Determine the (X, Y) coordinate at the center of the cell enclosing the given text.  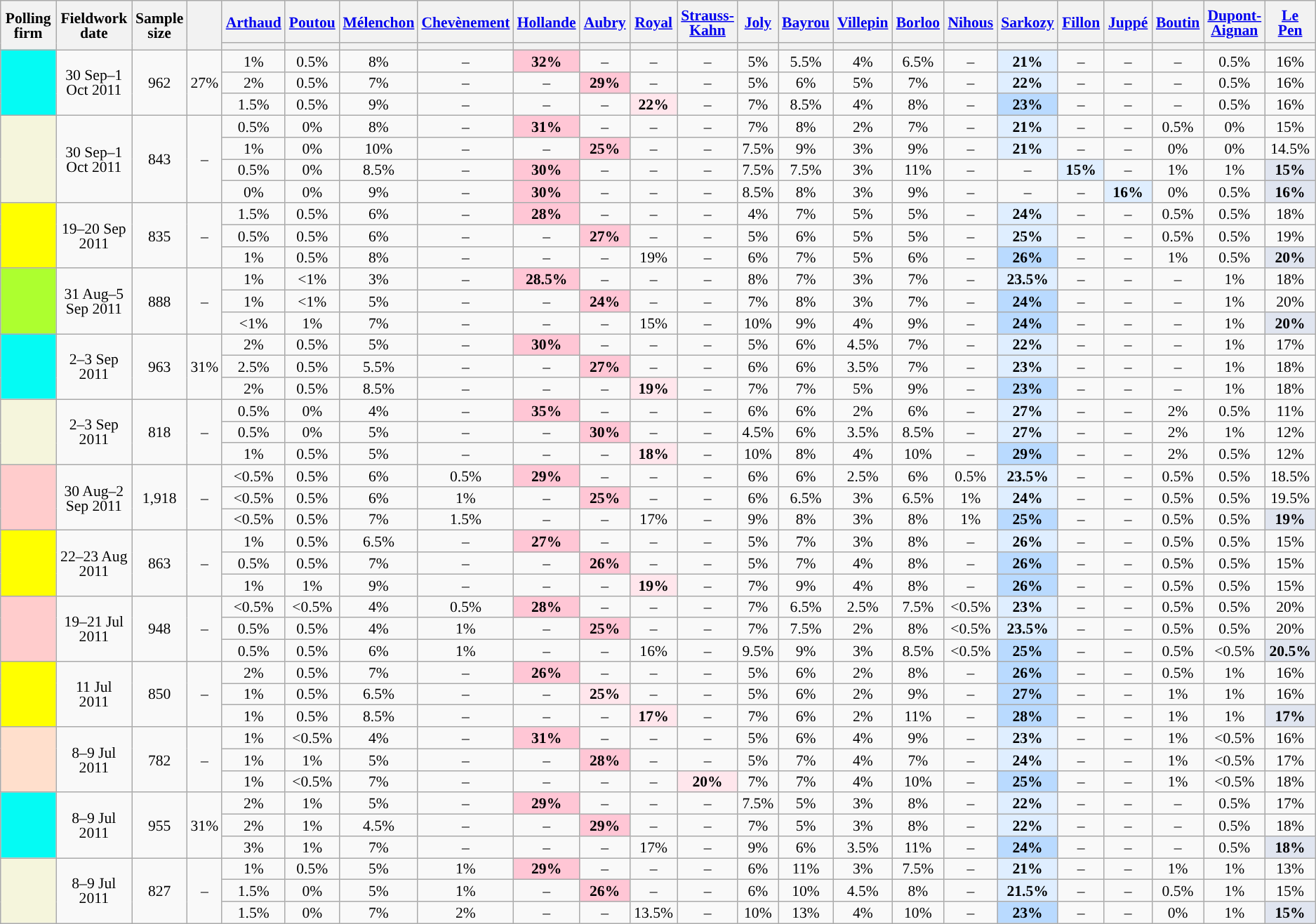
835 (159, 236)
818 (159, 432)
Samplesize (159, 25)
22–23 Aug 2011 (94, 563)
20.5% (1290, 651)
827 (159, 891)
850 (159, 695)
Strauss-Kahn (707, 22)
21.5% (1028, 891)
Aubry (605, 22)
Mélenchon (378, 22)
Sarkozy (1028, 22)
28.5% (546, 279)
782 (159, 759)
11 Jul 2011 (94, 695)
Poutou (312, 22)
Polling firm (28, 25)
14.5% (1290, 149)
1,918 (159, 498)
Royal (653, 22)
948 (159, 629)
32% (546, 60)
863 (159, 563)
19–20 Sep 2011 (94, 236)
Borloo (918, 22)
Nihous (971, 22)
Boutin (1178, 22)
843 (159, 159)
Juppé (1128, 22)
9.5% (758, 651)
955 (159, 825)
Villepin (863, 22)
962 (159, 83)
Dupont-Aignan (1235, 22)
Bayrou (806, 22)
Hollande (546, 22)
19–21 Jul 2011 (94, 629)
888 (159, 302)
31 Aug–5 Sep 2011 (94, 302)
Arthaud (253, 22)
30 Aug–2 Sep 2011 (94, 498)
963 (159, 366)
35% (546, 410)
19.5% (1290, 498)
13.5% (653, 912)
Le Pen (1290, 22)
18.5% (1290, 476)
Fillon (1081, 22)
Joly (758, 22)
Fieldwork date (94, 25)
Chevènement (465, 22)
